Detect which cell encompasses the target text, then output its (X, Y) center coordinate. 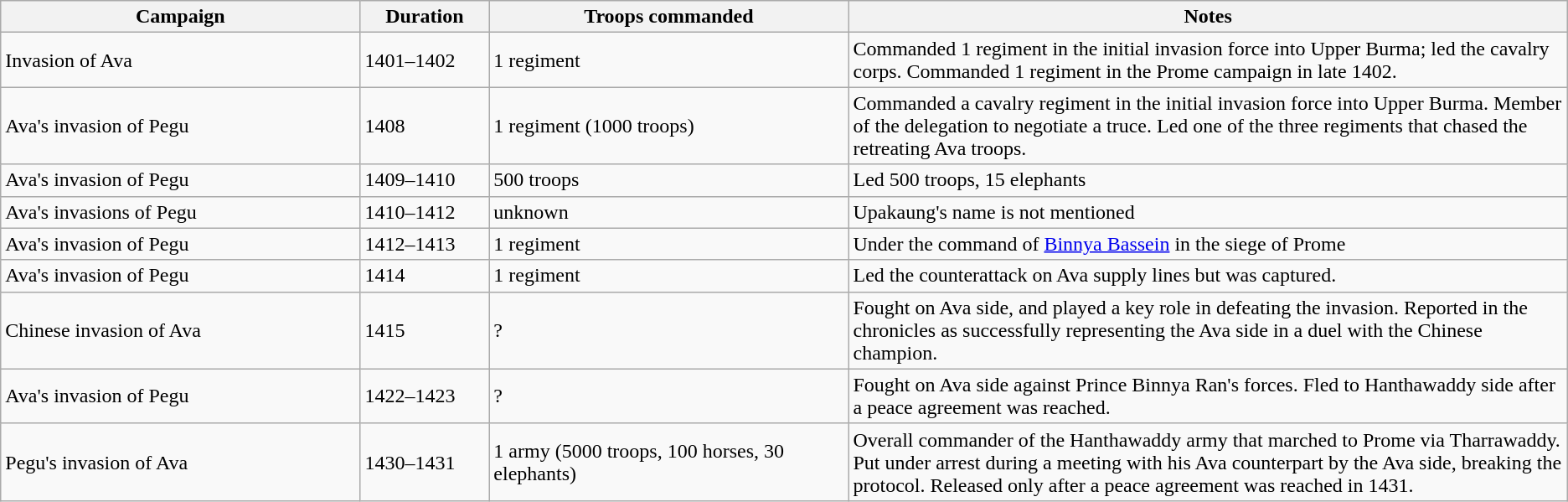
unknown (668, 212)
1401–1402 (425, 60)
1 regiment (1000 troops) (668, 126)
1408 (425, 126)
1415 (425, 330)
Fought on Ava side against Prince Binnya Ran's forces. Fled to Hanthawaddy side after a peace agreement was reached. (1208, 396)
1414 (425, 276)
500 troops (668, 180)
Troops commanded (668, 17)
Led the counterattack on Ava supply lines but was captured. (1208, 276)
Chinese invasion of Ava (181, 330)
1409–1410 (425, 180)
1412–1413 (425, 244)
Ava's invasions of Pegu (181, 212)
Invasion of Ava (181, 60)
Upakaung's name is not mentioned (1208, 212)
Duration (425, 17)
1 army (5000 troops, 100 horses, 30 elephants) (668, 462)
1422–1423 (425, 396)
Campaign (181, 17)
Notes (1208, 17)
1430–1431 (425, 462)
Under the command of Binnya Bassein in the siege of Prome (1208, 244)
Led 500 troops, 15 elephants (1208, 180)
Pegu's invasion of Ava (181, 462)
1410–1412 (425, 212)
Commanded 1 regiment in the initial invasion force into Upper Burma; led the cavalry corps. Commanded 1 regiment in the Prome campaign in late 1402. (1208, 60)
